Return [x, y] of the center of cell containing provided text 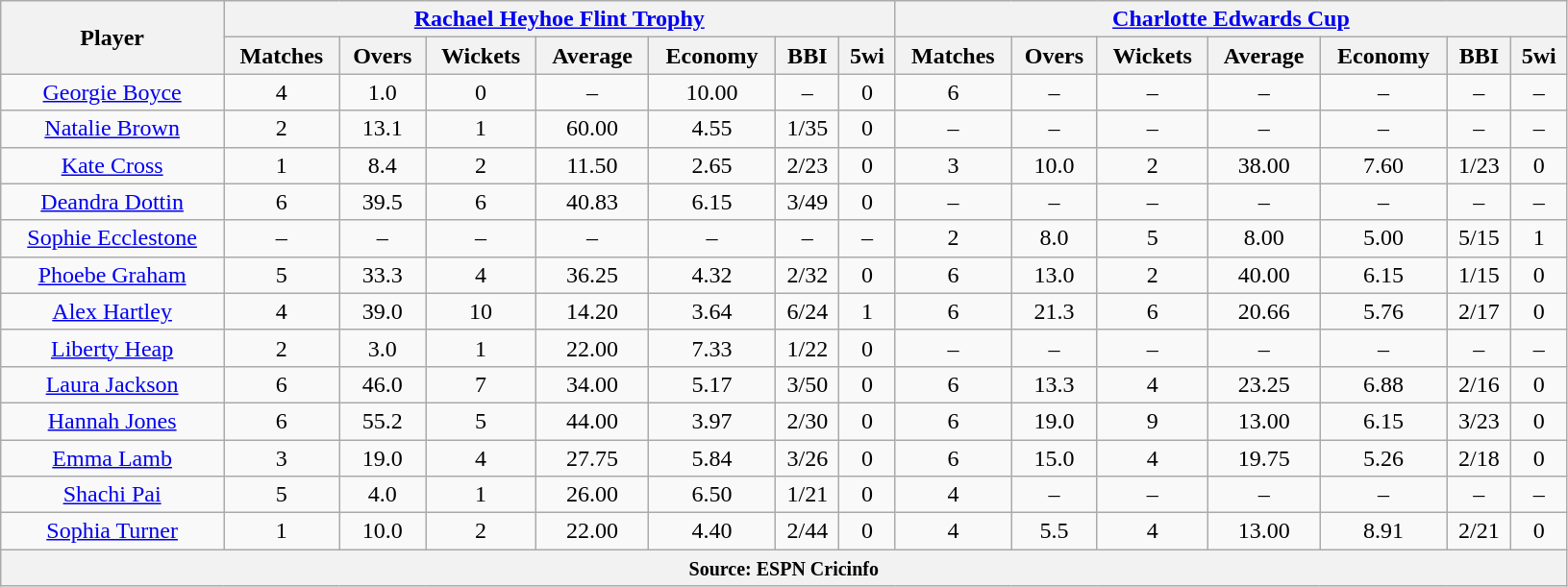
8.91 [1383, 531]
4.55 [711, 129]
5.84 [711, 458]
23.25 [1263, 384]
1/15 [1479, 275]
33.3 [383, 275]
60.00 [592, 129]
40.83 [592, 202]
3.64 [711, 311]
3/23 [1479, 421]
36.25 [592, 275]
5.5 [1054, 531]
7 [481, 384]
Source: ESPN Cricinfo [784, 568]
2/23 [808, 165]
Laura Jackson [112, 384]
Natalie Brown [112, 129]
2/21 [1479, 531]
44.00 [592, 421]
19.75 [1263, 458]
3/26 [808, 458]
3.97 [711, 421]
2/44 [808, 531]
38.00 [1263, 165]
8.0 [1054, 238]
26.00 [592, 495]
3/49 [808, 202]
7.33 [711, 348]
6/24 [808, 311]
1/35 [808, 129]
5.17 [711, 384]
46.0 [383, 384]
2/16 [1479, 384]
Liberty Heap [112, 348]
20.66 [1263, 311]
39.0 [383, 311]
3/50 [808, 384]
2/17 [1479, 311]
Emma Lamb [112, 458]
Charlotte Edwards Cup [1231, 19]
Sophie Ecclestone [112, 238]
11.50 [592, 165]
10 [481, 311]
Hannah Jones [112, 421]
14.20 [592, 311]
Sophia Turner [112, 531]
34.00 [592, 384]
Rachael Heyhoe Flint Trophy [560, 19]
6.50 [711, 495]
4.32 [711, 275]
3.0 [383, 348]
5/15 [1479, 238]
13.3 [1054, 384]
Kate Cross [112, 165]
Alex Hartley [112, 311]
27.75 [592, 458]
2.65 [711, 165]
6.88 [1383, 384]
Player [112, 37]
Georgie Boyce [112, 92]
15.0 [1054, 458]
Shachi Pai [112, 495]
1/23 [1479, 165]
9 [1152, 421]
2/30 [808, 421]
2/18 [1479, 458]
55.2 [383, 421]
5.26 [1383, 458]
5.00 [1383, 238]
1.0 [383, 92]
4.40 [711, 531]
1/22 [808, 348]
13.0 [1054, 275]
8.4 [383, 165]
10.00 [711, 92]
40.00 [1263, 275]
21.3 [1054, 311]
Phoebe Graham [112, 275]
Deandra Dottin [112, 202]
4.0 [383, 495]
7.60 [1383, 165]
39.5 [383, 202]
1/21 [808, 495]
13.1 [383, 129]
8.00 [1263, 238]
5.76 [1383, 311]
2/32 [808, 275]
